Scan for the cell matching the given text and deliver its (X, Y) coordinate at center. 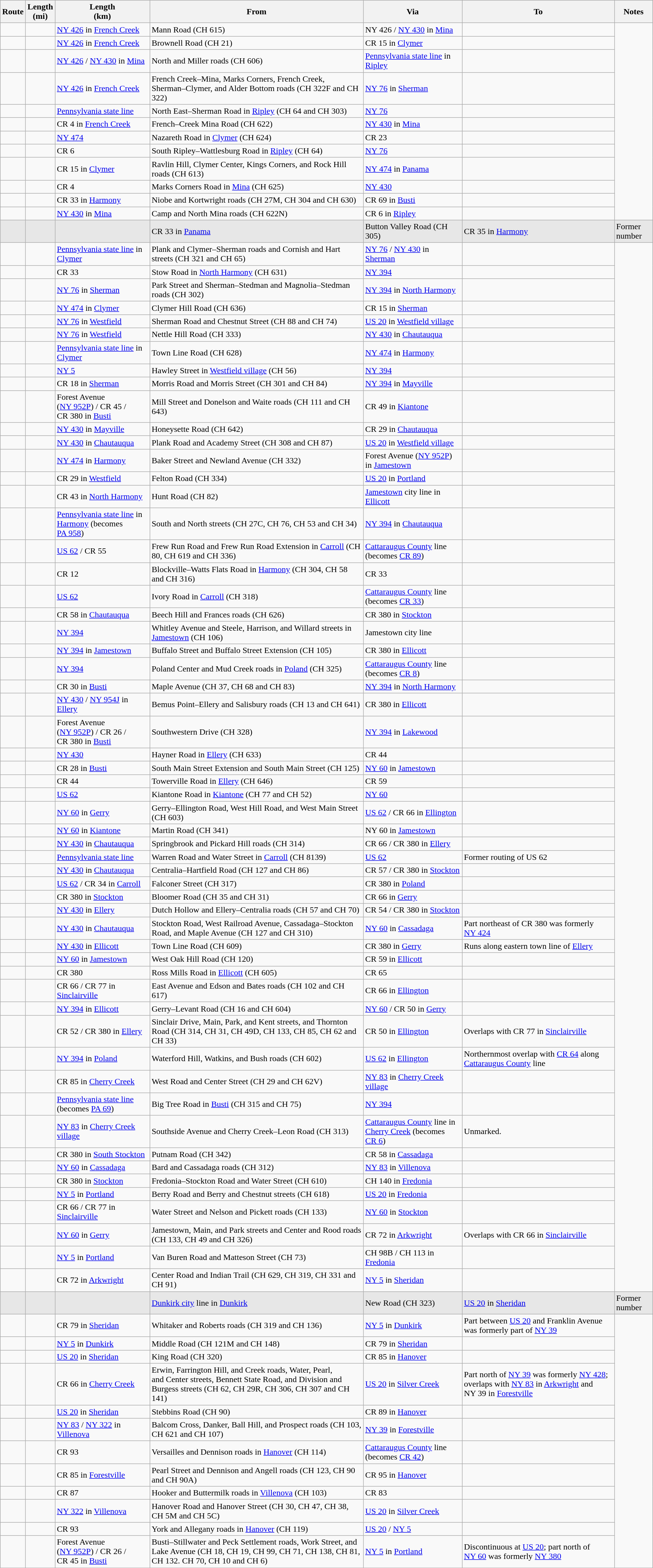
NY 83 in Villenova (413, 1168)
CR 95 in Hanover (413, 1475)
From (256, 12)
CR 54 / CR 380 in Stockton (413, 910)
Whitaker and Roberts roads (CH 319 and CH 136) (256, 1326)
CR 66 / CR 380 in Ellery (413, 844)
Dunkirk city line in Dunkirk (256, 1303)
Jamestown city line (413, 633)
US 62 / CR 34 in Carroll (103, 884)
Forest Avenue (NY 952P) / CR 26 / CR 380 in Busti (103, 732)
CR 380 in South Stockton (103, 1154)
CR 30 in Busti (103, 687)
Hanover Road and Hanover Street (CH 30, CH 47, CH 38, CH 5M and CH 5C) (256, 1511)
Forest Avenue (NY 952P) in Jamestown (413, 460)
NY 394 in Poland (103, 1058)
NY 430 in Mayville (103, 429)
NY 474 (103, 137)
NY 322 in Villenova (103, 1511)
US 20 / NY 5 (413, 1529)
NY 5 in Sheridan (413, 1280)
CR 83 (413, 1493)
New Road (CH 323) (413, 1303)
Ravlin Hill, Clymer Center, Kings Corners, and Rock Hill roads (CH 613) (256, 169)
Part northeast of CR 380 was formerly NY 424 (539, 928)
Former routing of US 62 (539, 857)
Route (13, 12)
Centralia–Hartfield Road (CH 127 and CH 86) (256, 870)
NY 394 in Ellicott (103, 1008)
Marks Corners Road in Mina (CH 625) (256, 187)
CR 65 (413, 973)
CR 23 (413, 137)
Runs along eastern town line of Ellery (539, 946)
Whitley Avenue and Steele, Harrison, and Willard streets in Jamestown (CH 106) (256, 633)
Button Valley Road (CH 305) (413, 232)
Nettle Hill Road (CH 333) (256, 335)
Fredonia–Stockton Road and Water Street (CH 610) (256, 1181)
NY 60 in Kiantone (103, 831)
Frew Run Road and Frew Run Road Extension in Carroll (CH 80, CH 619 and CH 336) (256, 551)
Gerry–Ellington Road, West Hill Road, and West Main Street (CH 603) (256, 812)
CR 6 (103, 151)
Forest Avenue (NY 952P) / CR 45 / CR 380 in Busti (103, 406)
NY 394 in Chautauqua (413, 524)
CR 58 in Chautauqua (103, 615)
Ivory Road in Carroll (CH 318) (256, 597)
CR 380 in Gerry (413, 946)
Cattaraugus County line in Cherry Creek (becomes CR 6) (413, 1132)
Beech Hill and Frances roads (CH 626) (256, 615)
CR 380 (103, 973)
To (539, 12)
NY 430 in Ellicott (103, 946)
Stow Road in North Harmony (CH 631) (256, 272)
Middle Road (CH 121M and CH 148) (256, 1343)
CR 4 (103, 187)
CR 43 in North Harmony (103, 496)
South and North streets (CH 27C, CH 76, CH 53 and CH 34) (256, 524)
Martin Road (CH 341) (256, 831)
Van Buren Road and Matteson Street (CH 73) (256, 1257)
Jamestown, Main, and Park streets and Center and Rood roads (CH 133, CH 49 and CH 326) (256, 1235)
Pennsylvania state line in Harmony (becomes PA 958) (103, 524)
CR 33 in Panama (256, 232)
Hayner Road in Ellery (CH 633) (256, 755)
Ross Mills Road in Ellicott (CH 605) (256, 973)
CR 380 in Poland (413, 884)
NY 394 in Mayville (413, 384)
NY 5 (103, 370)
Pennsylvania state line in Ripley (413, 61)
CR 85 in Cherry Creek (103, 1081)
Brownell Road (CH 21) (256, 43)
Waterford Hill, Watkins, and Bush roads (CH 602) (256, 1058)
CR 69 in Busti (413, 200)
CR 66 in Gerry (413, 897)
Hunt Road (CH 82) (256, 496)
Versailles and Dennison roads in Hanover (CH 114) (256, 1453)
Busti–Stillwater and Peck Settlement roads, Work Street, and Lake Avenue (CH 18, CH 19, CH 99, CH 71, CH 138, CH 81, CH 132. CH 70, CH 10 and CH 6) (256, 1552)
Putnam Road (CH 342) (256, 1154)
King Road (CH 320) (256, 1357)
Honeysette Road (CH 642) (256, 429)
CR 58 in Cassadaga (413, 1154)
CR 50 in Ellington (413, 1031)
West Oak Hill Road (CH 120) (256, 959)
Balcom Cross, Danker, Ball Hill, and Prospect roads (CH 103, CH 621 and CH 107) (256, 1430)
NY 394 in Jamestown (103, 651)
Dutch Hollow and Ellery–Centralia roads (CH 57 and CH 70) (256, 910)
York and Allegany roads in Hanover (CH 119) (256, 1529)
Park Street and Sherman–Stedman and Magnolia–Stedman roads (CH 302) (256, 290)
Gerry–Levant Road (CH 16 and CH 604) (256, 1008)
Northernmost overlap with CR 64 along Cattaraugus County line (539, 1058)
Poland Center and Mud Creek roads in Poland (CH 325) (256, 668)
Length(mi) (40, 12)
South Ripley–Wattlesburg Road in Ripley (CH 64) (256, 151)
CR 52 / CR 380 in Ellery (103, 1031)
CR 66 in Ellington (413, 991)
Niobe and Kortwright roads (CH 27M, CH 304 and CH 630) (256, 200)
CH 98B / CH 113 in Fredonia (413, 1257)
Overlaps with CR 66 in Sinclairville (539, 1235)
NY 394 in Lakewood (413, 732)
Notes (633, 12)
Cattaraugus County line (becomes CR 8) (413, 668)
Southwestern Drive (CH 328) (256, 732)
NY 430 in Ellery (103, 910)
Camp and North Mina roads (CH 622N) (256, 213)
US 62 / CR 66 in Ellington (413, 812)
CR 85 in Forestville (103, 1475)
CR 29 in Chautauqua (413, 429)
CR 15 in Sherman (413, 308)
Nazareth Road in Clymer (CH 624) (256, 137)
Springbrook and Pickard Hill roads (CH 314) (256, 844)
CR 6 in Ripley (413, 213)
Forest Avenue (NY 952P) / CR 26 / CR 45 in Busti (103, 1552)
CH 140 in Fredonia (413, 1181)
CR 57 / CR 380 in Stockton (413, 870)
Mann Road (CH 615) (256, 30)
Part between US 20 and Franklin Avenue was formerly part of NY 39 (539, 1326)
CR 12 (103, 574)
Bard and Cassadaga roads (CH 312) (256, 1168)
Jamestown city line in Ellicott (413, 496)
Length(km) (103, 12)
East Avenue and Edson and Bates roads (CH 102 and CH 617) (256, 991)
Pennsylvania state line (becomes PA 69) (103, 1104)
North East–Sherman Road in Ripley (CH 64 and CH 303) (256, 111)
NY 83 / NY 322 in Villenova (103, 1430)
Berry Road and Berry and Chestnut streets (CH 618) (256, 1194)
Falconer Street (CH 317) (256, 884)
Stebbins Road (CH 90) (256, 1412)
CR 59 (413, 781)
CR 87 (103, 1493)
Plank and Clymer–Sherman roads and Cornish and Hart streets (CH 321 and CH 65) (256, 254)
Big Tree Road in Busti (CH 315 and CH 75) (256, 1104)
US 62 / CR 55 (103, 551)
Clymer Hill Road (CH 636) (256, 308)
Cattaraugus County line (becomes CR 42) (413, 1453)
NY 474 in Clymer (103, 308)
Maple Avenue (CH 37, CH 68 and CH 83) (256, 687)
NY 39 in Forestville (413, 1430)
Morris Road and Morris Street (CH 301 and CH 84) (256, 384)
Sinclair Drive, Main, Park, and Kent streets, and Thornton Road (CH 314, CH 31, CH 49D, CH 133, CH 85, CH 62 and CH 33) (256, 1031)
Discontinuous at US 20; part north of NY 60 was formerly NY 380 (539, 1552)
South Main Street Extension and South Main Street (CH 125) (256, 768)
Bloomer Road (CH 35 and CH 31) (256, 897)
Town Line Road (CH 609) (256, 946)
Via (413, 12)
CR 59 in Ellicott (413, 959)
NY 430 / NY 954J in Ellery (103, 705)
Cattaraugus County line (becomes CR 33) (413, 597)
Baker Street and Newland Avenue (CH 332) (256, 460)
Kiantone Road in Kiantone (CH 77 and CH 52) (256, 794)
Part north of NY 39 was formerly NY 428; overlaps with NY 83 in Arkwright and NY 39 in Forestville (539, 1384)
NY 60 in Stockton (413, 1212)
CR 85 in Hanover (413, 1357)
CR 89 in Hanover (413, 1412)
Buffalo Street and Buffalo Street Extension (CH 105) (256, 651)
US 20 in Portland (413, 478)
Sherman Road and Chestnut Street (CH 88 and CH 74) (256, 321)
Pearl Street and Dennison and Angell roads (CH 123, CH 90 and CH 90A) (256, 1475)
French Creek–Mina, Marks Corners, French Creek,Sherman–Clymer, and Alder Bottom roads (CH 322F and CH 322) (256, 88)
Felton Road (CH 334) (256, 478)
CR 66 in Cherry Creek (103, 1384)
Mill Street and Donelson and Waite roads (CH 111 and CH 643) (256, 406)
US 62 in Ellington (413, 1058)
Stockton Road, West Railroad Avenue, Cassadaga–Stockton Road, and Maple Avenue (CH 127 and CH 310) (256, 928)
Cattaraugus County line (becomes CR 89) (413, 551)
Towerville Road in Ellery (CH 646) (256, 781)
Overlaps with CR 77 in Sinclairville (539, 1031)
NY 60 / CR 50 in Gerry (413, 1008)
US 20 in Fredonia (413, 1194)
French–Creek Mina Road (CH 622) (256, 124)
CR 4 in French Creek (103, 124)
Warren Road and Water Street in Carroll (CH 8139) (256, 857)
Town Line Road (CH 628) (256, 352)
NY 76 / NY 430 in Sherman (413, 254)
Blockville–Watts Flats Road in Harmony (CH 304, CH 58 and CH 316) (256, 574)
North and Miller roads (CH 606) (256, 61)
Plank Road and Academy Street (CH 308 and CH 87) (256, 442)
Water Street and Nelson and Pickett roads (CH 133) (256, 1212)
Hooker and Buttermilk roads in Villenova (CH 103) (256, 1493)
Unmarked. (539, 1132)
CR 49 in Kiantone (413, 406)
CR 35 in Harmony (539, 232)
Bemus Point–Ellery and Salisbury roads (CH 13 and CH 641) (256, 705)
CR 33 in Harmony (103, 200)
Hawley Street in Westfield village (CH 56) (256, 370)
NY 474 in Panama (413, 169)
West Road and Center Street (CH 29 and CH 62V) (256, 1081)
Center Road and Indian Trail (CH 629, CH 319, CH 331 and CH 91) (256, 1280)
NY 60 (413, 794)
CR 18 in Sherman (103, 384)
Southside Avenue and Cherry Creek–Leon Road (CH 313) (256, 1132)
CR 28 in Busti (103, 768)
CR 29 in Westfield (103, 478)
